Identify which cell holds the provided text, then report its [x, y] central coordinate. 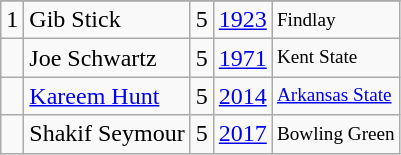
1971 [242, 58]
Bowling Green [336, 134]
Shakif Seymour [107, 134]
Kent State [336, 58]
Gib Stick [107, 20]
2014 [242, 96]
Joe Schwartz [107, 58]
Kareem Hunt [107, 96]
Arkansas State [336, 96]
1 [12, 20]
1923 [242, 20]
Findlay [336, 20]
2017 [242, 134]
